Locate the cell with the specified text and output its (X, Y) center coordinate. 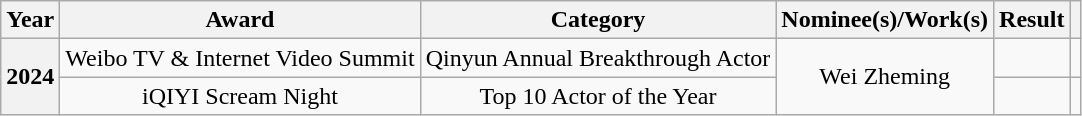
2024 (30, 77)
Nominee(s)/Work(s) (885, 20)
Year (30, 20)
iQIYI Scream Night (240, 96)
Category (598, 20)
Weibo TV & Internet Video Summit (240, 58)
Award (240, 20)
Qinyun Annual Breakthrough Actor (598, 58)
Top 10 Actor of the Year (598, 96)
Result (1032, 20)
Wei Zheming (885, 77)
